Return (X, Y) of the center of cell containing provided text 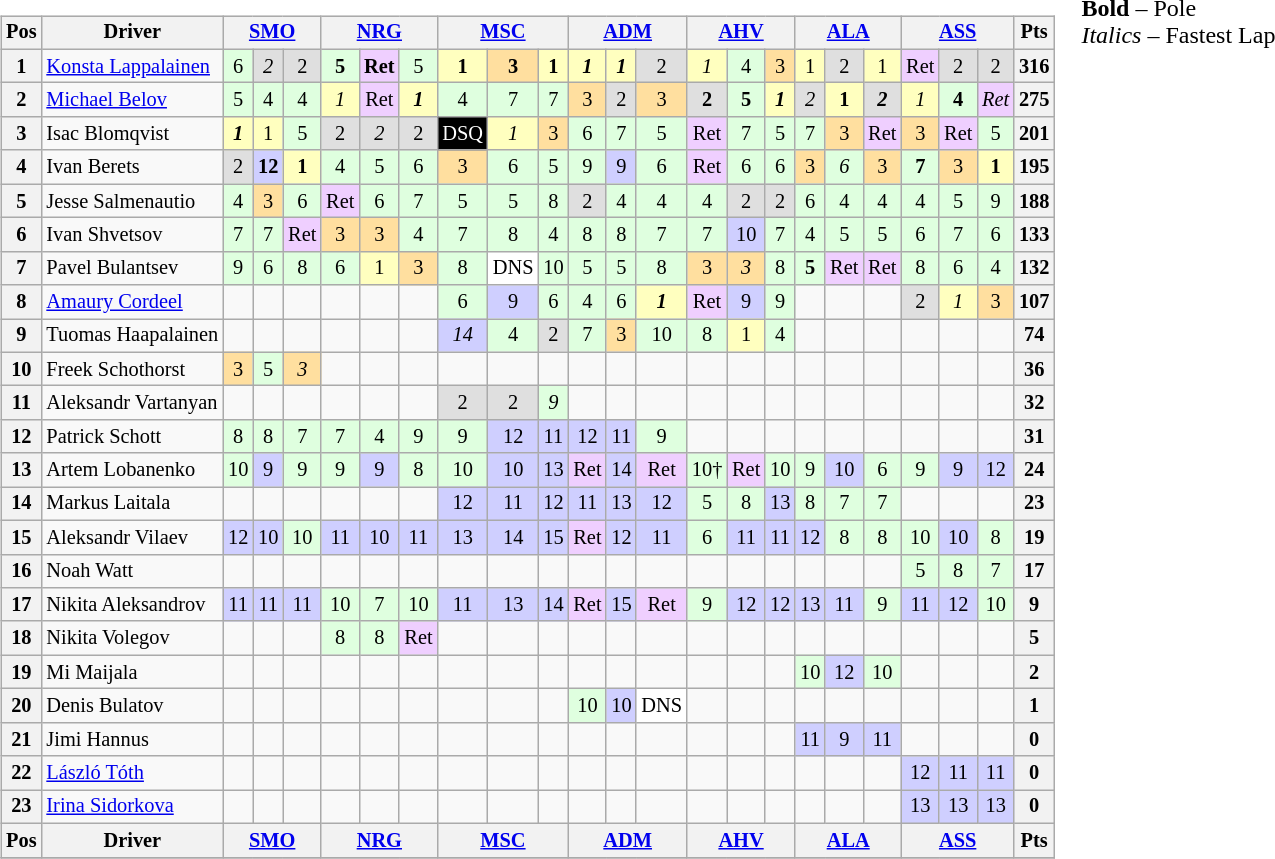
Jesse Salmenautio (132, 201)
201 (1034, 134)
275 (1034, 100)
Nikita Aleksandrov (132, 605)
Ivan Berets (132, 167)
31 (1034, 437)
Isac Blomqvist (132, 134)
Aleksandr Vilaev (132, 537)
316 (1034, 66)
Pavel Bulantsev (132, 268)
Ivan Shvetsov (132, 235)
Irina Sidorkova (132, 807)
Konsta Lappalainen (132, 66)
Amaury Cordeel (132, 302)
Artem Lobanenko (132, 470)
Freek Schothorst (132, 369)
188 (1034, 201)
36 (1034, 369)
László Tóth (132, 773)
24 (1034, 470)
Jimi Hannus (132, 739)
18 (21, 638)
Noah Watt (132, 571)
Aleksandr Vartanyan (132, 403)
21 (21, 739)
Patrick Schott (132, 437)
Tuomas Haapalainen (132, 336)
16 (21, 571)
22 (21, 773)
Markus Laitala (132, 504)
20 (21, 706)
107 (1034, 302)
Denis Bulatov (132, 706)
132 (1034, 268)
DSQ (462, 134)
32 (1034, 403)
74 (1034, 336)
133 (1034, 235)
Nikita Volegov (132, 638)
195 (1034, 167)
Mi Maijala (132, 672)
10† (707, 470)
Michael Belov (132, 100)
